Locate the cell with the specified text and output its [x, y] center coordinate. 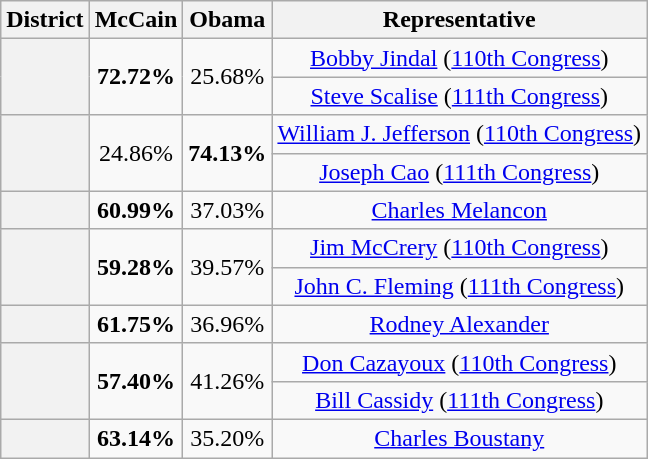
Representative [460, 20]
60.99% [136, 210]
Bobby Jindal (110th Congress) [460, 58]
John C. Fleming (111th Congress) [460, 286]
41.26% [228, 381]
Bill Cassidy (111th Congress) [460, 400]
McCain [136, 20]
35.20% [228, 438]
63.14% [136, 438]
37.03% [228, 210]
72.72% [136, 77]
25.68% [228, 77]
39.57% [228, 267]
Rodney Alexander [460, 324]
59.28% [136, 267]
Obama [228, 20]
24.86% [136, 153]
William J. Jefferson (110th Congress) [460, 134]
Charles Boustany [460, 438]
District [45, 20]
36.96% [228, 324]
Joseph Cao (111th Congress) [460, 172]
61.75% [136, 324]
57.40% [136, 381]
Don Cazayoux (110th Congress) [460, 362]
Steve Scalise (111th Congress) [460, 96]
Jim McCrery (110th Congress) [460, 248]
Charles Melancon [460, 210]
74.13% [228, 153]
